Scan for the cell matching the given text and deliver its (x, y) coordinate at center. 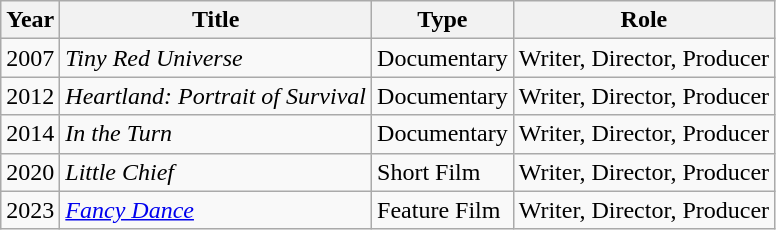
Little Chief (216, 172)
In the Turn (216, 134)
2007 (30, 58)
2020 (30, 172)
Feature Film (443, 210)
Role (644, 20)
Title (216, 20)
2023 (30, 210)
Short Film (443, 172)
Tiny Red Universe (216, 58)
Year (30, 20)
2012 (30, 96)
Type (443, 20)
Fancy Dance (216, 210)
Heartland: Portrait of Survival (216, 96)
2014 (30, 134)
